From the cell containing the given text, extract its center point as [X, Y] coordinate. 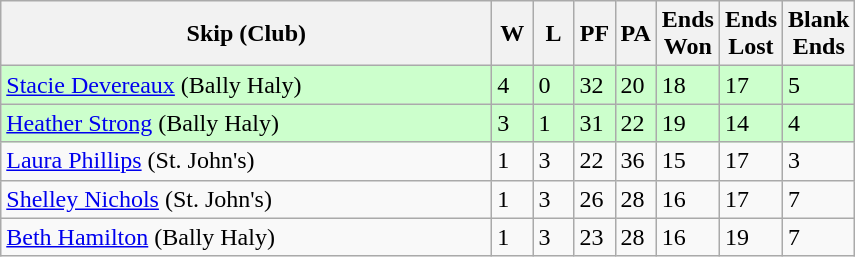
Ends Won [688, 34]
15 [688, 161]
31 [594, 123]
Heather Strong (Bally Haly) [246, 123]
Shelley Nichols (St. John's) [246, 199]
Beth Hamilton (Bally Haly) [246, 237]
5 [819, 85]
Laura Phillips (St. John's) [246, 161]
Stacie Devereaux (Bally Haly) [246, 85]
L [554, 34]
PA [636, 34]
W [512, 34]
Blank Ends [819, 34]
Skip (Club) [246, 34]
32 [594, 85]
23 [594, 237]
20 [636, 85]
PF [594, 34]
18 [688, 85]
26 [594, 199]
14 [750, 123]
36 [636, 161]
0 [554, 85]
Ends Lost [750, 34]
